For the text-containing cell, return its midpoint in [X, Y] coordinate format. 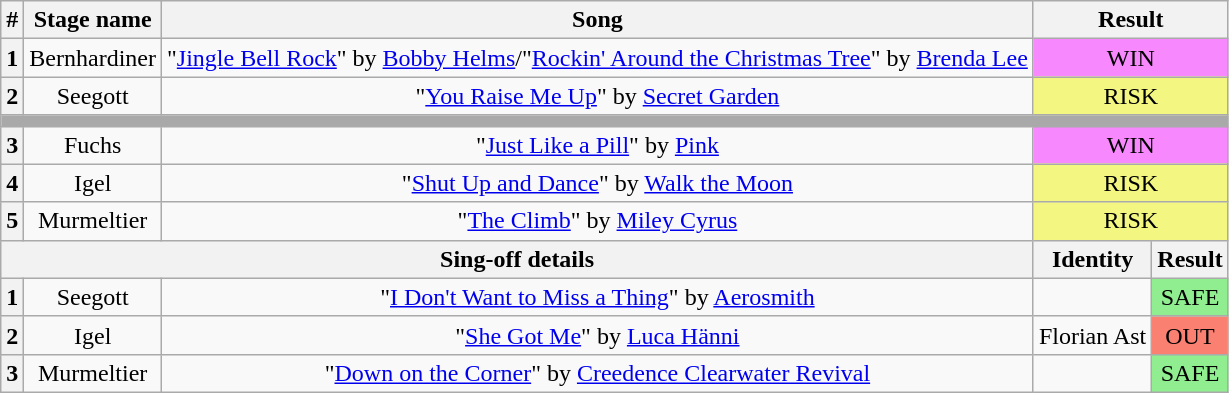
"Down on the Corner" by Creedence Clearwater Revival [597, 373]
"Shut Up and Dance" by Walk the Moon [597, 183]
"Just Like a Pill" by Pink [597, 145]
"You Raise Me Up" by Secret Garden [597, 96]
"The Climb" by Miley Cyrus [597, 221]
4 [12, 183]
# [12, 20]
Song [597, 20]
Sing-off details [518, 259]
"Jingle Bell Rock" by Bobby Helms/"Rockin' Around the Christmas Tree" by Brenda Lee [597, 58]
"I Don't Want to Miss a Thing" by Aerosmith [597, 297]
Identity [1092, 259]
Stage name [93, 20]
OUT [1190, 335]
"She Got Me" by Luca Hänni [597, 335]
Fuchs [93, 145]
Florian Ast [1092, 335]
Bernhardiner [93, 58]
5 [12, 221]
